Return (X, Y) of the center of cell containing provided text 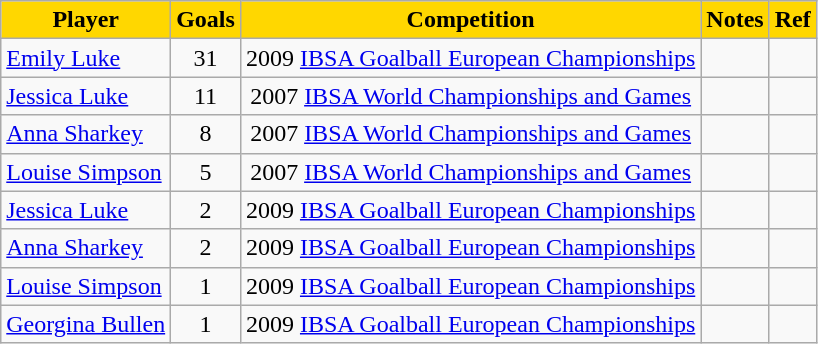
Emily Luke (86, 58)
Competition (470, 20)
Player (86, 20)
Notes (735, 20)
Goals (206, 20)
8 (206, 134)
5 (206, 172)
Georgina Bullen (86, 324)
31 (206, 58)
Ref (792, 20)
11 (206, 96)
